Identify which cell holds the provided text, then report its [X, Y] central coordinate. 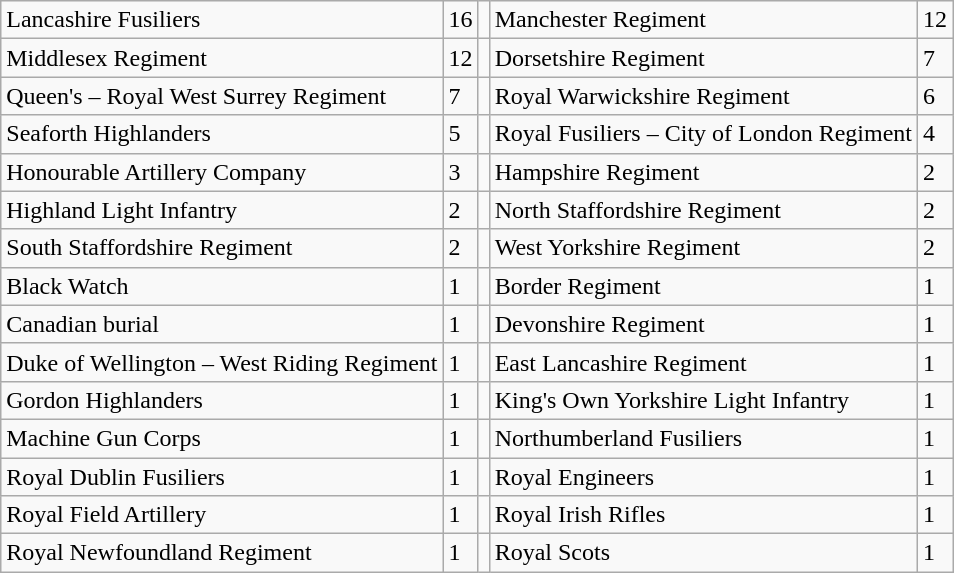
Machine Gun Corps [222, 438]
Royal Irish Rifles [703, 515]
Middlesex Regiment [222, 58]
Royal Warwickshire Regiment [703, 96]
Manchester Regiment [703, 20]
South Staffordshire Regiment [222, 248]
Highland Light Infantry [222, 210]
Royal Field Artillery [222, 515]
16 [460, 20]
Royal Newfoundland Regiment [222, 553]
Border Regiment [703, 286]
Royal Fusiliers – City of London Regiment [703, 134]
Duke of Wellington – West Riding Regiment [222, 362]
North Staffordshire Regiment [703, 210]
Hampshire Regiment [703, 172]
Lancashire Fusiliers [222, 20]
Northumberland Fusiliers [703, 438]
5 [460, 134]
Canadian burial [222, 324]
Black Watch [222, 286]
Queen's – Royal West Surrey Regiment [222, 96]
King's Own Yorkshire Light Infantry [703, 400]
West Yorkshire Regiment [703, 248]
East Lancashire Regiment [703, 362]
Royal Scots [703, 553]
Royal Engineers [703, 477]
6 [936, 96]
Gordon Highlanders [222, 400]
Honourable Artillery Company [222, 172]
Seaforth Highlanders [222, 134]
Dorsetshire Regiment [703, 58]
4 [936, 134]
Royal Dublin Fusiliers [222, 477]
Devonshire Regiment [703, 324]
3 [460, 172]
